Scan for the cell matching the given text and deliver its (x, y) coordinate at center. 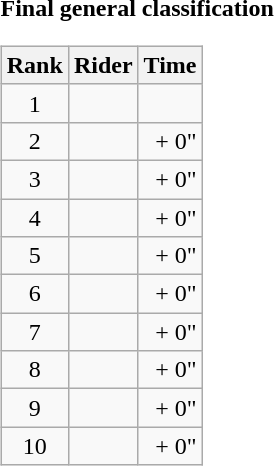
Time (170, 65)
Rider (103, 65)
9 (34, 408)
7 (34, 332)
1 (34, 103)
3 (34, 179)
Rank (34, 65)
10 (34, 446)
5 (34, 256)
8 (34, 370)
4 (34, 217)
2 (34, 141)
6 (34, 294)
